Pinpoint the cell where the given text exists, returning its (x, y) midpoint coordinate. 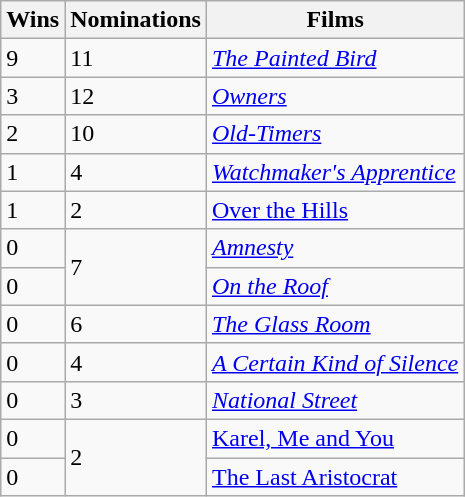
Wins (33, 20)
Nominations (136, 20)
11 (136, 58)
10 (136, 134)
Films (334, 20)
The Glass Room (334, 324)
National Street (334, 400)
Karel, Me and You (334, 438)
The Last Aristocrat (334, 477)
On the Roof (334, 286)
6 (136, 324)
9 (33, 58)
12 (136, 96)
Amnesty (334, 248)
Owners (334, 96)
A Certain Kind of Silence (334, 362)
7 (136, 267)
Over the Hills (334, 210)
Old-Timers (334, 134)
Watchmaker's Apprentice (334, 172)
The Painted Bird (334, 58)
